Return (x, y) of the center of cell containing provided text 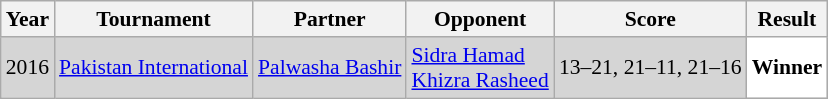
Sidra Hamad Khizra Rasheed (480, 68)
Opponent (480, 19)
Result (788, 19)
Year (28, 19)
13–21, 21–11, 21–16 (650, 68)
Pakistan International (154, 68)
Partner (330, 19)
Palwasha Bashir (330, 68)
Winner (788, 68)
Tournament (154, 19)
2016 (28, 68)
Score (650, 19)
